Extract the [x, y] coordinate from the center of the cell holding the provided text.  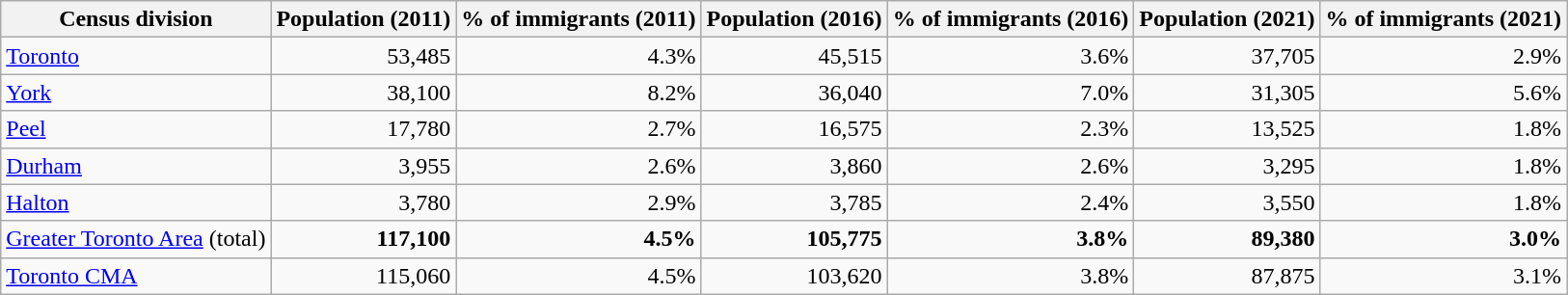
45,515 [795, 56]
Greater Toronto Area (total) [136, 239]
York [136, 93]
53,485 [364, 56]
Durham [136, 166]
3.1% [1444, 276]
% of immigrants (2021) [1444, 19]
3,295 [1227, 166]
115,060 [364, 276]
38,100 [364, 93]
% of immigrants (2016) [1011, 19]
17,780 [364, 129]
103,620 [795, 276]
Toronto [136, 56]
3,785 [795, 202]
7.0% [1011, 93]
36,040 [795, 93]
117,100 [364, 239]
16,575 [795, 129]
Census division [136, 19]
13,525 [1227, 129]
37,705 [1227, 56]
105,775 [795, 239]
2.4% [1011, 202]
5.6% [1444, 93]
Toronto CMA [136, 276]
Peel [136, 129]
31,305 [1227, 93]
4.3% [579, 56]
3,550 [1227, 202]
3.6% [1011, 56]
3,860 [795, 166]
3.0% [1444, 239]
Population (2011) [364, 19]
Halton [136, 202]
3,955 [364, 166]
Population (2021) [1227, 19]
8.2% [579, 93]
2.7% [579, 129]
87,875 [1227, 276]
3,780 [364, 202]
Population (2016) [795, 19]
89,380 [1227, 239]
2.3% [1011, 129]
% of immigrants (2011) [579, 19]
